Provide the [X, Y] coordinate of the cell's center where the given text is located.  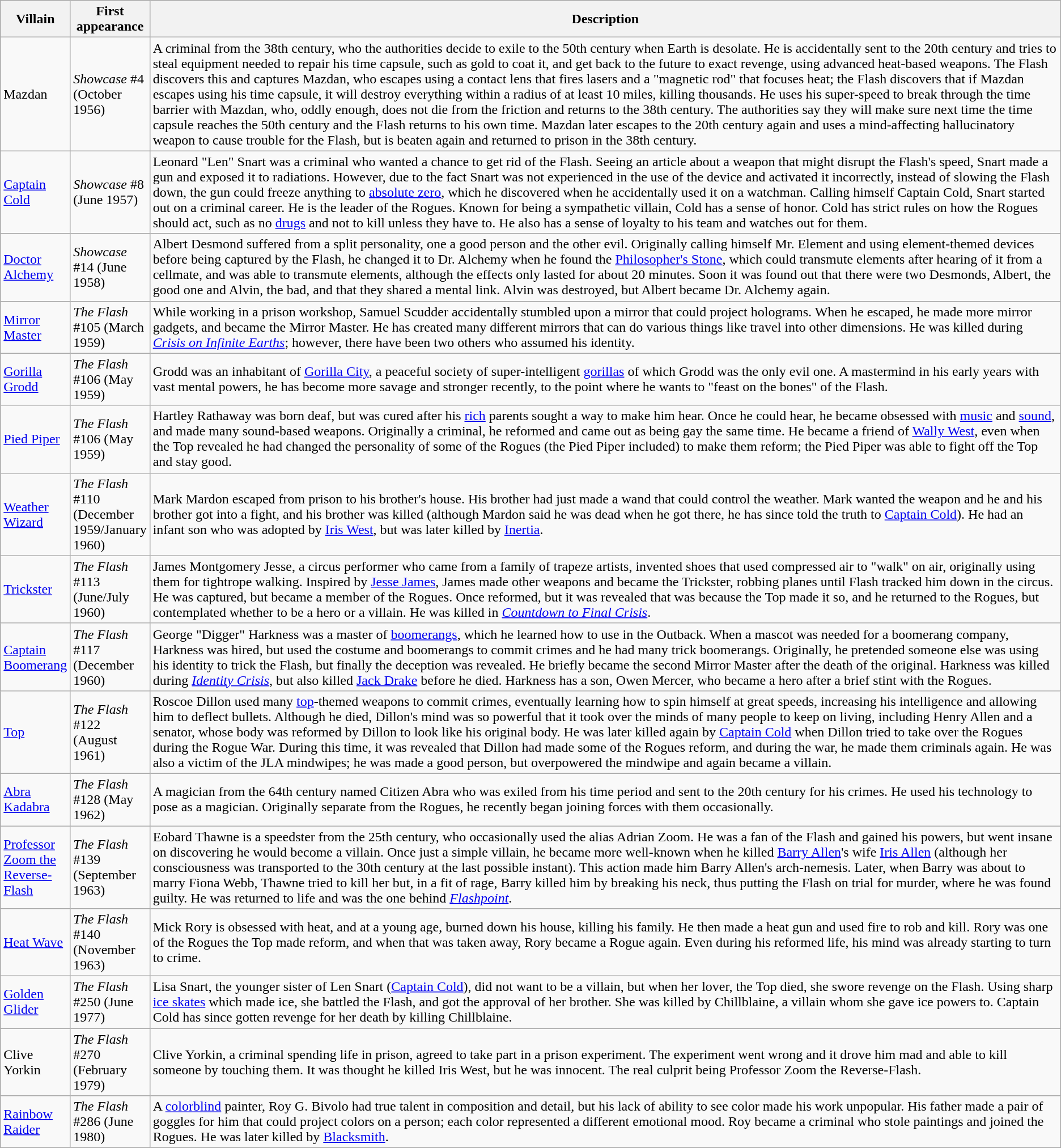
Mazdan [35, 94]
The Flash #117 (December 1960) [110, 656]
Villain [35, 19]
The Flash #139 (September 1963) [110, 867]
Clive Yorkin [35, 1062]
Rainbow Raider [35, 1122]
The Flash #270 (February 1979) [110, 1062]
Showcase #4 (October 1956) [110, 94]
The Flash #122 (August 1961) [110, 732]
The Flash #110 (December 1959/January 1960) [110, 514]
The Flash #113 (June/July 1960) [110, 590]
Doctor Alchemy [35, 268]
Showcase #14 (June 1958) [110, 268]
Abra Kadabra [35, 799]
Captain Cold [35, 192]
Trickster [35, 590]
The Flash #140 (November 1963) [110, 942]
Description [605, 19]
Golden Glider [35, 1002]
Professor Zoom the Reverse-Flash [35, 867]
First appearance [110, 19]
Weather Wizard [35, 514]
Captain Boomerang [35, 656]
The Flash #105 (March 1959) [110, 327]
Mirror Master [35, 327]
Gorilla Grodd [35, 379]
The Flash #128 (May 1962) [110, 799]
Top [35, 732]
The Flash #286 (June 1980) [110, 1122]
The Flash #250 (June 1977) [110, 1002]
Heat Wave [35, 942]
Showcase #8 (June 1957) [110, 192]
Pied Piper [35, 439]
